Scan for the cell matching the given text and deliver its [x, y] coordinate at center. 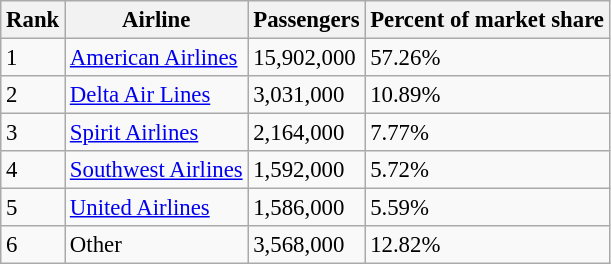
3,031,000 [306, 95]
United Airlines [156, 208]
15,902,000 [306, 58]
Passengers [306, 20]
2 [33, 95]
Delta Air Lines [156, 95]
3,568,000 [306, 245]
10.89% [487, 95]
Percent of market share [487, 20]
6 [33, 245]
57.26% [487, 58]
Spirit Airlines [156, 133]
4 [33, 170]
Other [156, 245]
2,164,000 [306, 133]
1,586,000 [306, 208]
5.72% [487, 170]
Rank [33, 20]
5 [33, 208]
Southwest Airlines [156, 170]
3 [33, 133]
1,592,000 [306, 170]
1 [33, 58]
7.77% [487, 133]
American Airlines [156, 58]
Airline [156, 20]
12.82% [487, 245]
5.59% [487, 208]
